Identify which cell holds the provided text, then report its [x, y] central coordinate. 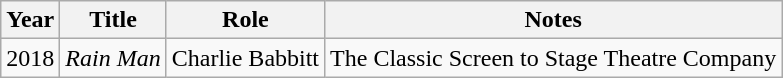
Charlie Babbitt [245, 58]
Rain Man [113, 58]
Role [245, 20]
The Classic Screen to Stage Theatre Company [554, 58]
Title [113, 20]
Notes [554, 20]
2018 [30, 58]
Year [30, 20]
